Return (X, Y) of the center of cell containing provided text 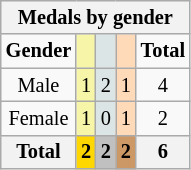
Gender (38, 51)
Male (38, 85)
4 (163, 85)
6 (163, 152)
Female (38, 118)
0 (106, 118)
Medals by gender (96, 17)
